Search for the cell housing the specified text and yield its (X, Y) center coordinate. 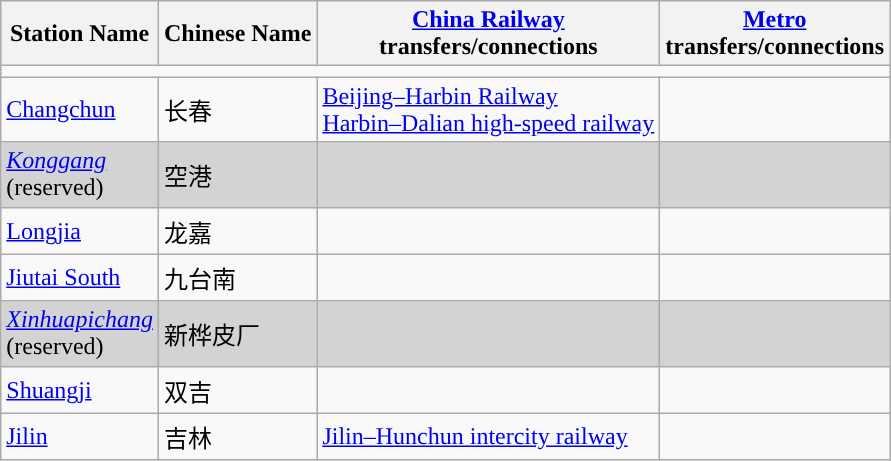
Beijing–Harbin RailwayHarbin–Dalian high-speed railway (488, 110)
Jilin–Hunchun intercity railway (488, 436)
Chinese Name (237, 34)
Changchun (80, 110)
Shuangji (80, 390)
China Railwaytransfers/connections (488, 34)
Xinhuapichang(reserved) (80, 334)
Metrotransfers/connections (775, 34)
双吉 (237, 390)
九台南 (237, 278)
长春 (237, 110)
Longjia (80, 230)
吉林 (237, 436)
新桦皮厂 (237, 334)
Konggang(reserved) (80, 174)
Station Name (80, 34)
空港 (237, 174)
Jilin (80, 436)
龙嘉 (237, 230)
Jiutai South (80, 278)
